Determine the [x, y] coordinate at the center of the cell enclosing the given text.  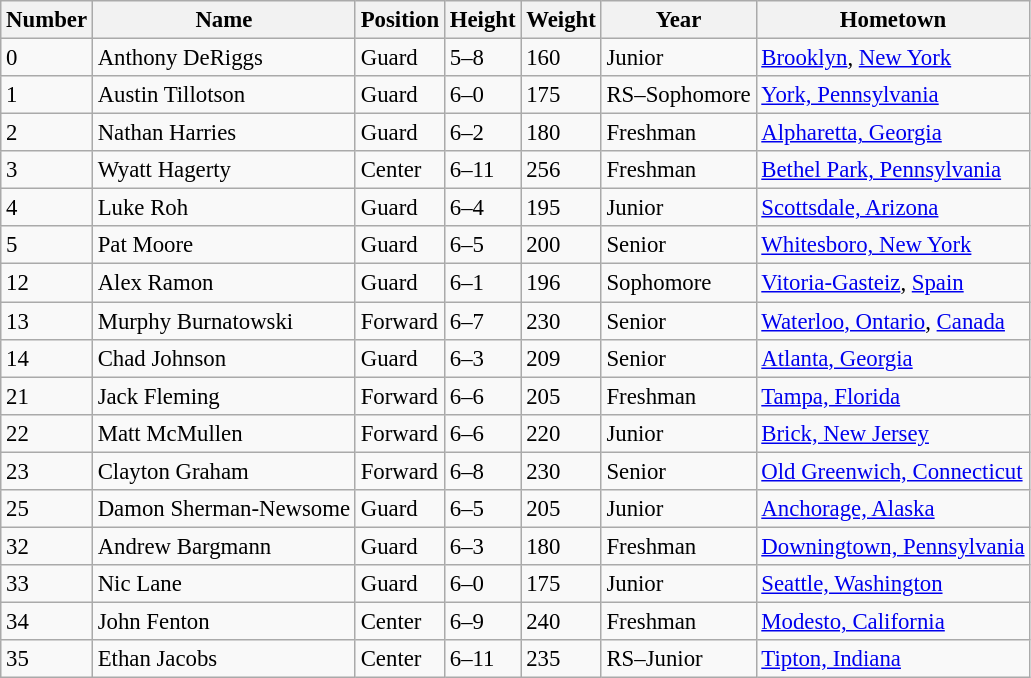
22 [47, 433]
12 [47, 283]
Matt McMullen [224, 433]
RS–Junior [678, 659]
Weight [561, 20]
25 [47, 509]
Number [47, 20]
Alex Ramon [224, 283]
Bethel Park, Pennsylvania [893, 170]
John Fenton [224, 621]
34 [47, 621]
Old Greenwich, Connecticut [893, 471]
33 [47, 584]
Tampa, Florida [893, 396]
Height [482, 20]
5 [47, 245]
Seattle, Washington [893, 584]
Name [224, 20]
Murphy Burnatowski [224, 321]
Atlanta, Georgia [893, 358]
Hometown [893, 20]
6–4 [482, 208]
Austin Tillotson [224, 95]
RS–Sophomore [678, 95]
21 [47, 396]
Nathan Harries [224, 133]
Sophomore [678, 283]
3 [47, 170]
Anchorage, Alaska [893, 509]
Vitoria-Gasteiz, Spain [893, 283]
195 [561, 208]
6–1 [482, 283]
14 [47, 358]
Downingtown, Pennsylvania [893, 546]
6–2 [482, 133]
Wyatt Hagerty [224, 170]
209 [561, 358]
Year [678, 20]
13 [47, 321]
Whitesboro, New York [893, 245]
Jack Fleming [224, 396]
200 [561, 245]
160 [561, 58]
196 [561, 283]
Chad Johnson [224, 358]
Alpharetta, Georgia [893, 133]
220 [561, 433]
Luke Roh [224, 208]
35 [47, 659]
Position [400, 20]
Ethan Jacobs [224, 659]
York, Pennsylvania [893, 95]
Modesto, California [893, 621]
235 [561, 659]
Brick, New Jersey [893, 433]
Pat Moore [224, 245]
Brooklyn, New York [893, 58]
Damon Sherman-Newsome [224, 509]
6–9 [482, 621]
6–7 [482, 321]
Waterloo, Ontario, Canada [893, 321]
Clayton Graham [224, 471]
Tipton, Indiana [893, 659]
0 [47, 58]
32 [47, 546]
2 [47, 133]
Andrew Bargmann [224, 546]
256 [561, 170]
Scottsdale, Arizona [893, 208]
240 [561, 621]
1 [47, 95]
5–8 [482, 58]
Nic Lane [224, 584]
4 [47, 208]
Anthony DeRiggs [224, 58]
23 [47, 471]
6–8 [482, 471]
